Locate the cell with the specified text and output its [X, Y] center coordinate. 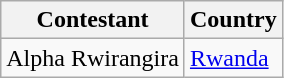
Alpha Rwirangira [93, 58]
Rwanda [233, 58]
Contestant [93, 20]
Country [233, 20]
